Locate the cell with the specified text and output its [x, y] center coordinate. 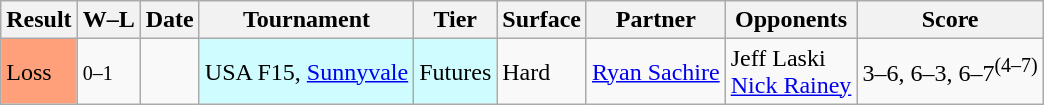
W–L [108, 20]
Ryan Sachire [656, 72]
Futures [456, 72]
Hard [542, 72]
Score [950, 20]
Tournament [306, 20]
Partner [656, 20]
Result [39, 20]
Tier [456, 20]
Date [170, 20]
0–1 [108, 72]
Jeff Laski Nick Rainey [791, 72]
Surface [542, 20]
3–6, 6–3, 6–7(4–7) [950, 72]
Loss [39, 72]
Opponents [791, 20]
USA F15, Sunnyvale [306, 72]
